Extract the (X, Y) coordinate from the center of the cell holding the provided text.  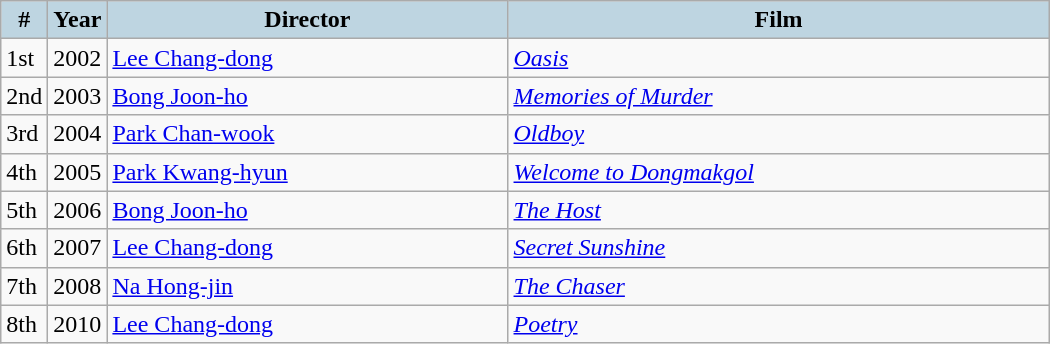
2003 (78, 96)
Memories of Murder (778, 96)
2007 (78, 248)
2002 (78, 58)
The Chaser (778, 286)
Poetry (778, 324)
The Host (778, 210)
5th (24, 210)
# (24, 20)
Oasis (778, 58)
Park Chan-wook (308, 134)
2004 (78, 134)
2005 (78, 172)
Oldboy (778, 134)
4th (24, 172)
6th (24, 248)
8th (24, 324)
1st (24, 58)
2010 (78, 324)
Park Kwang-hyun (308, 172)
Welcome to Dongmakgol (778, 172)
Film (778, 20)
2006 (78, 210)
Secret Sunshine (778, 248)
Year (78, 20)
2nd (24, 96)
3rd (24, 134)
2008 (78, 286)
Na Hong-jin (308, 286)
Director (308, 20)
7th (24, 286)
